Output the (X, Y) coordinate of the center of the cell containing the given text.  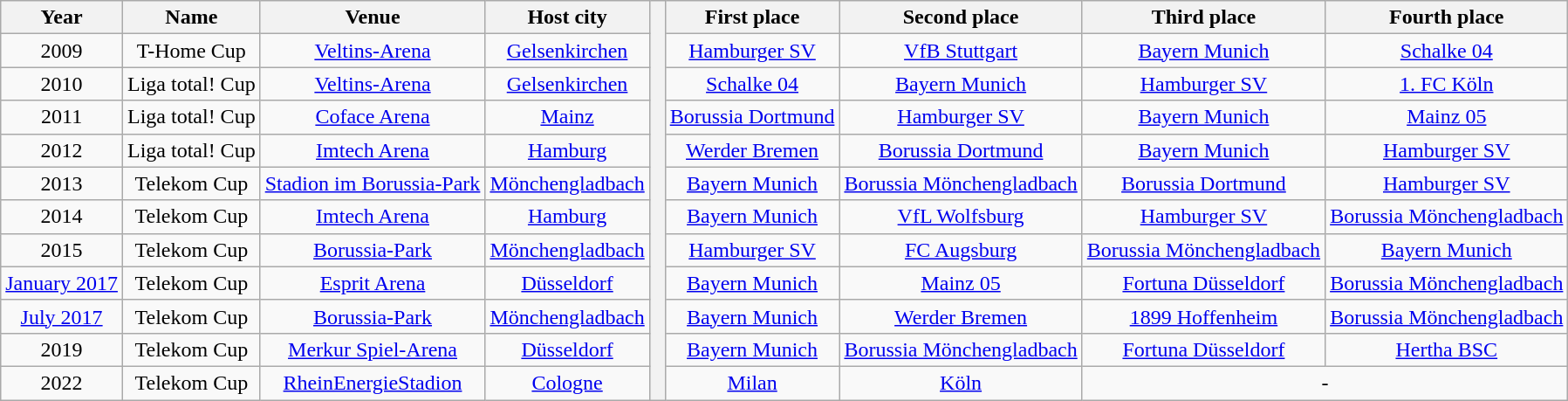
Merkur Spiel-Arena (373, 349)
January 2017 (62, 283)
Milan (752, 383)
Cologne (567, 383)
2015 (62, 250)
RheinEnergieStadion (373, 383)
Stadion im Borussia-Park (373, 183)
First place (752, 17)
2022 (62, 383)
Third place (1203, 17)
FC Augsburg (961, 250)
Fourth place (1447, 17)
2011 (62, 117)
1899 Hoffenheim (1203, 316)
Mainz (567, 117)
1. FC Köln (1447, 84)
VfB Stuttgart (961, 51)
2019 (62, 349)
Köln (961, 383)
2010 (62, 84)
2009 (62, 51)
VfL Wolfsburg (961, 217)
Year (62, 17)
Esprit Arena (373, 283)
Name (191, 17)
2013 (62, 183)
Hertha BSC (1447, 349)
Second place (961, 17)
2014 (62, 217)
Venue (373, 17)
Host city (567, 17)
Coface Arena (373, 117)
- (1325, 383)
T-Home Cup (191, 51)
2012 (62, 150)
July 2017 (62, 316)
